Determine the [X, Y] coordinate at the center of the cell enclosing the given text.  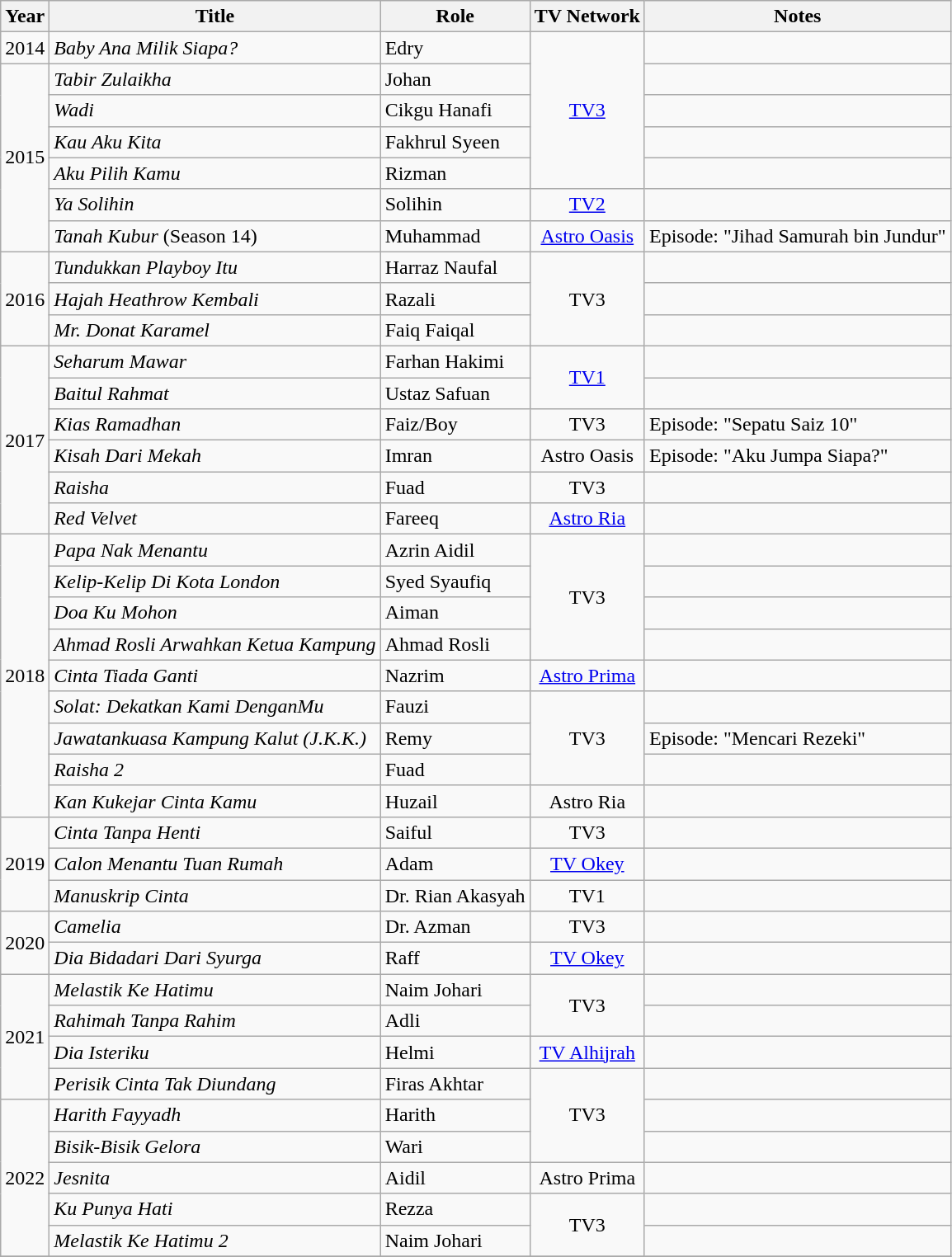
Perisik Cinta Tak Diundang [214, 1084]
Jawatankuasa Kampung Kalut (J.K.K.) [214, 738]
Azrin Aidil [455, 550]
Faiq Faiqal [455, 330]
Farhan Hakimi [455, 361]
2017 [25, 440]
Cikgu Hanafi [455, 111]
2019 [25, 864]
Harraz Naufal [455, 267]
Ustaz Safuan [455, 393]
Wari [455, 1146]
Dr. Rian Akasyah [455, 895]
Razali [455, 299]
Hajah Heathrow Kembali [214, 299]
Baitul Rahmat [214, 393]
Fakhrul Syeen [455, 142]
Rahimah Tanpa Rahim [214, 1021]
Wadi [214, 111]
Muhammad [455, 236]
Fareeq [455, 519]
Firas Akhtar [455, 1084]
Solat: Dekatkan Kami DenganMu [214, 707]
2022 [25, 1178]
Raff [455, 958]
Imran [455, 456]
Adam [455, 864]
Episode: "Mencari Rezeki" [797, 738]
Harith Fayyadh [214, 1115]
Rizman [455, 173]
Title [214, 16]
TV Alhijrah [587, 1052]
Cinta Tanpa Henti [214, 832]
Mr. Donat Karamel [214, 330]
Raisha [214, 487]
Ahmad Rosli Arwahkan Ketua Kampung [214, 644]
TV Network [587, 16]
Ahmad Rosli [455, 644]
Dia Isteriku [214, 1052]
Remy [455, 738]
Adli [455, 1021]
Episode: "Aku Jumpa Siapa?" [797, 456]
Calon Menantu Tuan Rumah [214, 864]
Episode: "Sepatu Saiz 10" [797, 425]
2016 [25, 299]
Notes [797, 16]
Ya Solihin [214, 205]
Tanah Kubur (Season 14) [214, 236]
Seharum Mawar [214, 361]
Kan Kukejar Cinta Kamu [214, 801]
Helmi [455, 1052]
Tundukkan Playboy Itu [214, 267]
Red Velvet [214, 519]
Kisah Dari Mekah [214, 456]
Johan [455, 79]
Cinta Tiada Ganti [214, 676]
2015 [25, 158]
Huzail [455, 801]
Ku Punya Hati [214, 1209]
Dr. Azman [455, 927]
2014 [25, 48]
Baby Ana Milik Siapa? [214, 48]
Raisha 2 [214, 770]
Rezza [455, 1209]
Kelip-Kelip Di Kota London [214, 581]
Kias Ramadhan [214, 425]
2021 [25, 1037]
Syed Syaufiq [455, 581]
Harith [455, 1115]
Aku Pilih Kamu [214, 173]
Dia Bidadari Dari Syurga [214, 958]
Aiman [455, 613]
Manuskrip Cinta [214, 895]
Bisik-Bisik Gelora [214, 1146]
Tabir Zulaikha [214, 79]
Saiful [455, 832]
Role [455, 16]
Solihin [455, 205]
Camelia [214, 927]
Nazrim [455, 676]
Jesnita [214, 1178]
Kau Aku Kita [214, 142]
Fauzi [455, 707]
Melastik Ke Hatimu 2 [214, 1241]
Doa Ku Mohon [214, 613]
Faiz/Boy [455, 425]
Aidil [455, 1178]
Year [25, 16]
Edry [455, 48]
Melastik Ke Hatimu [214, 990]
Episode: "Jihad Samurah bin Jundur" [797, 236]
Papa Nak Menantu [214, 550]
2018 [25, 676]
2020 [25, 943]
TV2 [587, 205]
